Locate the cell with the specified text and output its [X, Y] center coordinate. 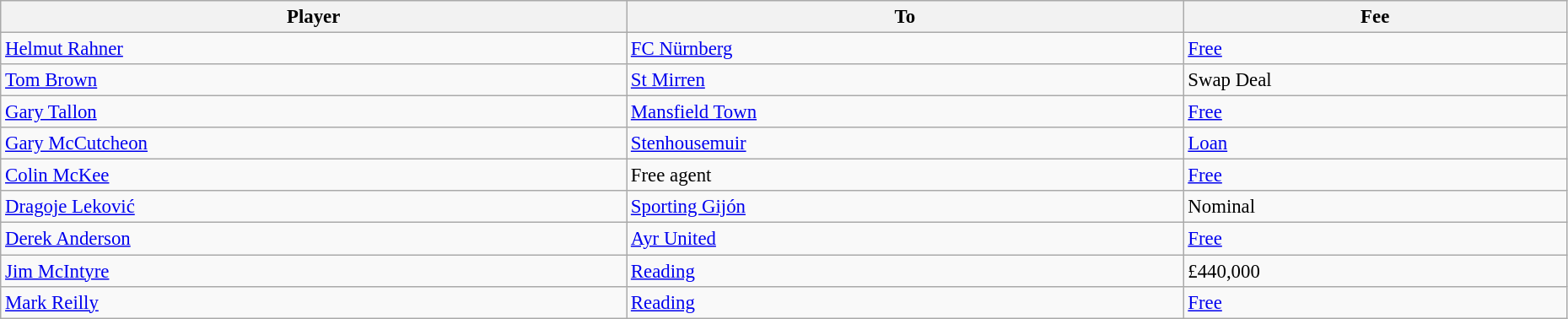
Gary Tallon [314, 112]
Fee [1375, 17]
Helmut Rahner [314, 49]
St Mirren [905, 80]
FC Nürnberg [905, 49]
To [905, 17]
Gary McCutcheon [314, 143]
Loan [1375, 143]
Tom Brown [314, 80]
Colin McKee [314, 176]
Stenhousemuir [905, 143]
£440,000 [1375, 271]
Ayr United [905, 239]
Swap Deal [1375, 80]
Nominal [1375, 207]
Player [314, 17]
Jim McIntyre [314, 271]
Dragoje Leković [314, 207]
Mark Reilly [314, 302]
Free agent [905, 176]
Mansfield Town [905, 112]
Derek Anderson [314, 239]
Sporting Gijón [905, 207]
